Locate the cell with the specified text and output its [x, y] center coordinate. 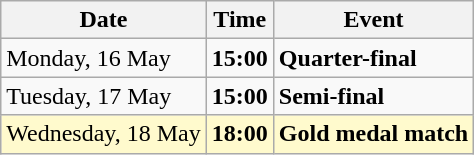
Tuesday, 17 May [104, 96]
Time [240, 20]
Monday, 16 May [104, 58]
18:00 [240, 134]
Wednesday, 18 May [104, 134]
Semi-final [373, 96]
Gold medal match [373, 134]
Event [373, 20]
Quarter-final [373, 58]
Date [104, 20]
